Detect which cell encompasses the target text, then output its (x, y) center coordinate. 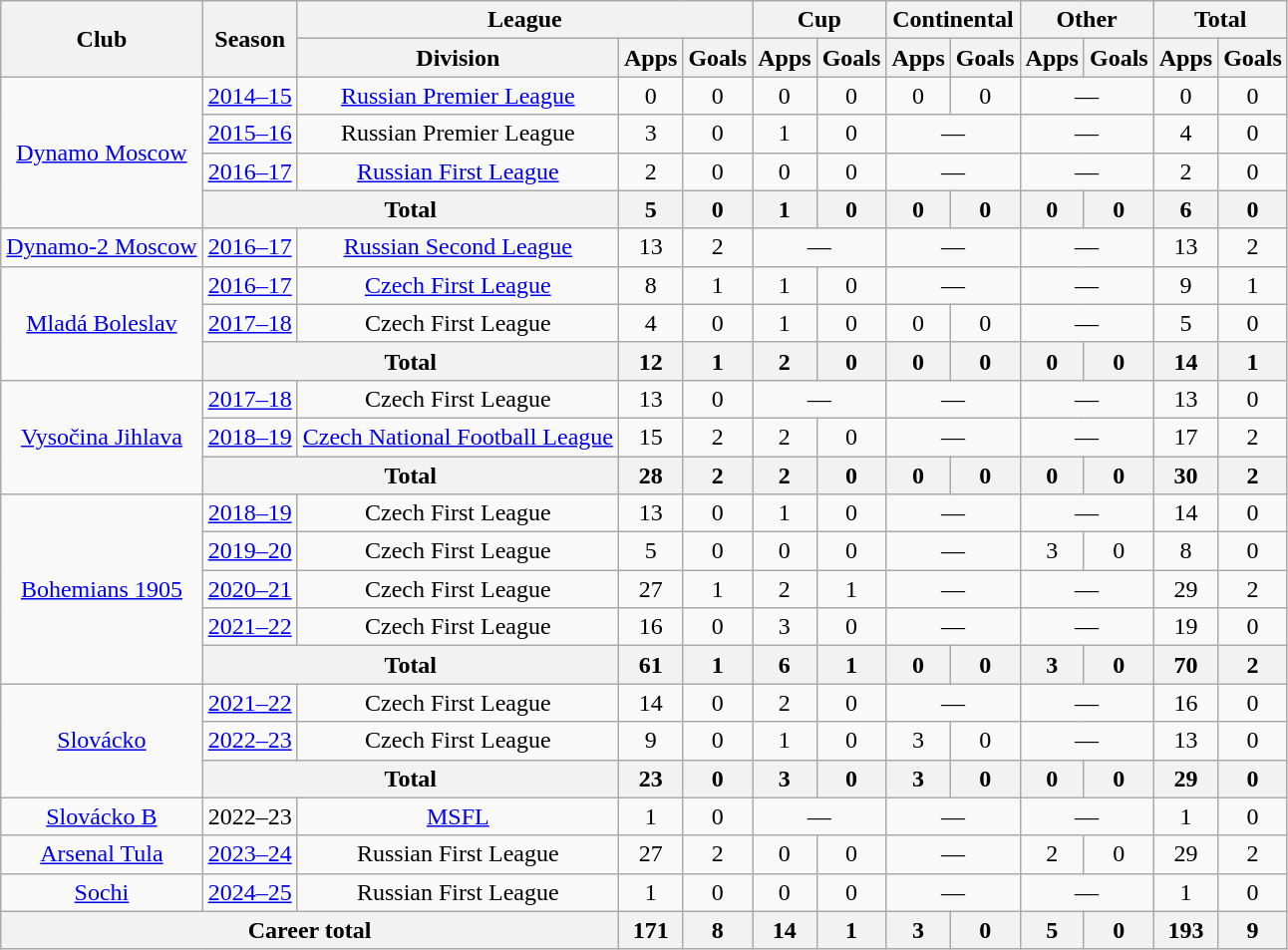
2024–25 (249, 892)
Slovácko (102, 741)
Bohemians 1905 (102, 589)
28 (650, 475)
Arsenal Tula (102, 854)
Other (1087, 20)
193 (1185, 930)
Division (458, 58)
Vysočina Jihlava (102, 437)
70 (1185, 665)
League (524, 20)
61 (650, 665)
12 (650, 361)
23 (650, 779)
2014–15 (249, 96)
19 (1185, 627)
171 (650, 930)
Russian Second League (458, 247)
30 (1185, 475)
Mladá Boleslav (102, 323)
17 (1185, 437)
2019–20 (249, 551)
2023–24 (249, 854)
Czech National Football League (458, 437)
Sochi (102, 892)
15 (650, 437)
Dynamo Moscow (102, 153)
2015–16 (249, 134)
Continental (953, 20)
2020–21 (249, 589)
Cup (819, 20)
Club (102, 39)
Slovácko B (102, 816)
MSFL (458, 816)
Dynamo-2 Moscow (102, 247)
Season (249, 39)
Career total (310, 930)
